Scan for the cell matching the given text and deliver its (x, y) coordinate at center. 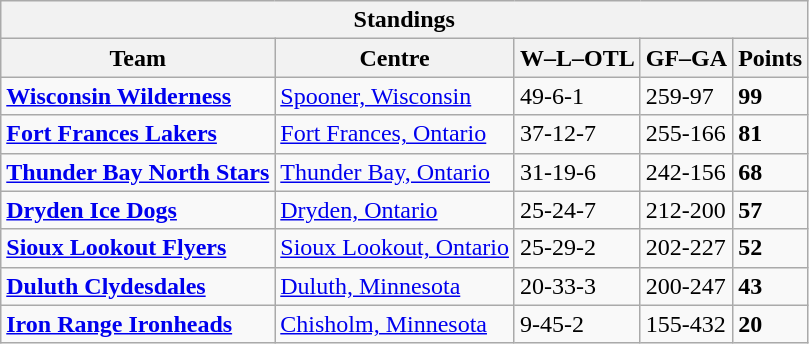
Dryden Ice Dogs (138, 210)
Fort Frances Lakers (138, 134)
W–L–OTL (577, 58)
259-97 (686, 96)
49-6-1 (577, 96)
202-227 (686, 248)
Thunder Bay, Ontario (395, 172)
155-432 (686, 324)
20 (770, 324)
Duluth Clydesdales (138, 286)
31-19-6 (577, 172)
99 (770, 96)
Duluth, Minnesota (395, 286)
242-156 (686, 172)
20-33-3 (577, 286)
Points (770, 58)
GF–GA (686, 58)
Thunder Bay North Stars (138, 172)
57 (770, 210)
Wisconsin Wilderness (138, 96)
Iron Range Ironheads (138, 324)
212-200 (686, 210)
Chisholm, Minnesota (395, 324)
25-24-7 (577, 210)
Fort Frances, Ontario (395, 134)
25-29-2 (577, 248)
81 (770, 134)
37-12-7 (577, 134)
200-247 (686, 286)
9-45-2 (577, 324)
Standings (404, 20)
Team (138, 58)
Spooner, Wisconsin (395, 96)
Sioux Lookout Flyers (138, 248)
Sioux Lookout, Ontario (395, 248)
68 (770, 172)
Centre (395, 58)
52 (770, 248)
43 (770, 286)
Dryden, Ontario (395, 210)
255-166 (686, 134)
